Search for the cell housing the specified text and yield its [x, y] center coordinate. 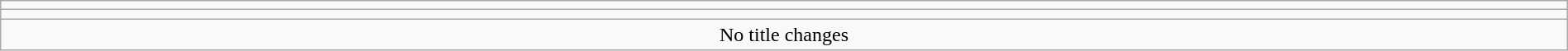
No title changes [784, 35]
